Search for the cell housing the specified text and yield its (X, Y) center coordinate. 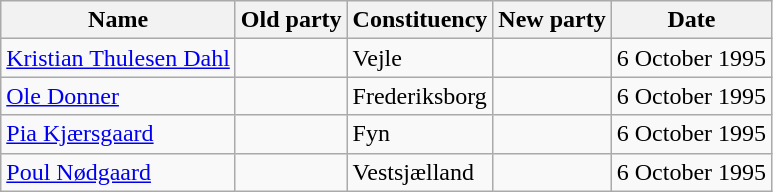
Name (118, 20)
Fyn (420, 134)
Vejle (420, 58)
Frederiksborg (420, 96)
Kristian Thulesen Dahl (118, 58)
New party (552, 20)
Ole Donner (118, 96)
Constituency (420, 20)
Poul Nødgaard (118, 172)
Vestsjælland (420, 172)
Old party (291, 20)
Date (691, 20)
Pia Kjærsgaard (118, 134)
